Find where the given text appears and provide that cell's center as [x, y] coordinate. 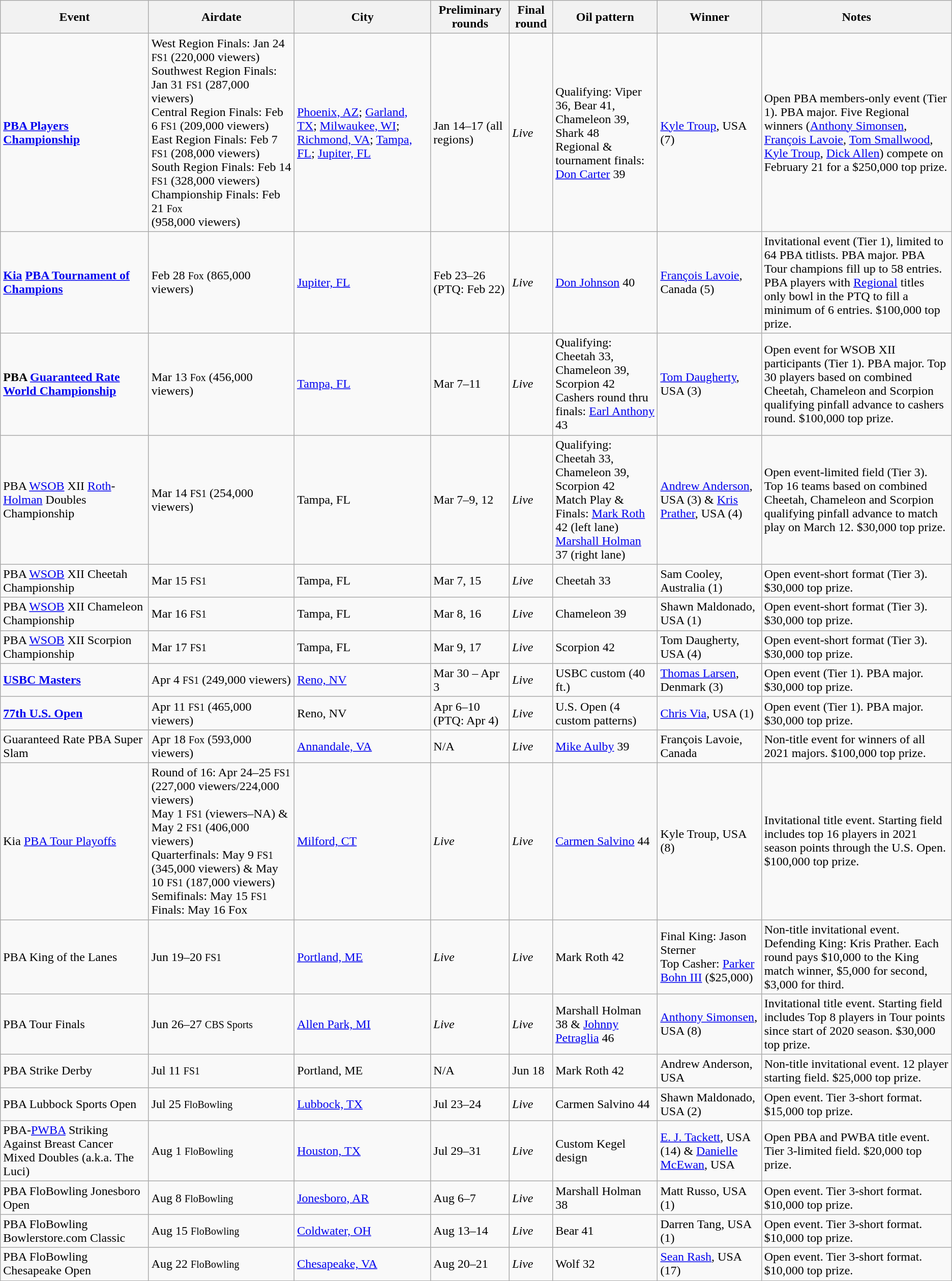
Winner [709, 17]
E. J. Tackett, USA (14) & Danielle McEwan, USA [709, 1151]
Milford, CT [363, 841]
Jul 23–24 [470, 1104]
Darren Tang, USA (1) [709, 1231]
PBA FloBowling Bowlerstore.com Classic [74, 1231]
Jan 14–17 (all regions) [470, 132]
Jun 18 [531, 1071]
Kia PBA Tour Playoffs [74, 841]
Airdate [221, 17]
Kyle Troup, USA (8) [709, 841]
Mar 17 FS1 [221, 647]
Sean Rash, USA (17) [709, 1264]
Feb 23–26(PTQ: Feb 22) [470, 282]
Chesapeake, VA [363, 1264]
Lubbock, TX [363, 1104]
Bear 41 [605, 1231]
Aug 1 FloBowling [221, 1151]
Mar 30 – Apr 3 [470, 680]
Mar 7, 15 [470, 581]
PBA WSOB XII Chameleon Championship [74, 614]
Jul 11 FS1 [221, 1071]
Mike Aulby 39 [605, 746]
Anthony Simonsen, USA (8) [709, 1025]
Chris Via, USA (1) [709, 713]
Aug 15 FloBowling [221, 1231]
Jun 19–20 FS1 [221, 957]
Tom Daugherty, USA (3) [709, 384]
U.S. Open (4 custom patterns) [605, 713]
77th U.S. Open [74, 713]
Shawn Maldonado, USA (1) [709, 614]
Qualifying: Cheetah 33, Chameleon 39, Scorpion 42Cashers round thru finals: Earl Anthony 43 [605, 384]
Andrew Anderson, USA [709, 1071]
Mar 7–9, 12 [470, 500]
Custom Kegel design [605, 1151]
Final round [531, 17]
PBA King of the Lanes [74, 957]
Aug 8 FloBowling [221, 1198]
Andrew Anderson, USA (3) & Kris Prather, USA (4) [709, 500]
Kia PBA Tournament of Champions [74, 282]
PBA WSOB XII Roth-Holman Doubles Championship [74, 500]
PBA WSOB XII Cheetah Championship [74, 581]
Non-title invitational event. Defending King: Kris Prather. Each round pays $10,000 to the King match winner, $5,000 for second, $3,000 for third. [856, 957]
Apr 4 FS1 (249,000 viewers) [221, 680]
Invitational title event. Starting field includes top 16 players in 2021 season points through the U.S. Open. $100,000 top prize. [856, 841]
Cheetah 33 [605, 581]
Mar 7–11 [470, 384]
Apr 18 Fox (593,000 viewers) [221, 746]
Aug 22 FloBowling [221, 1264]
Jonesboro, AR [363, 1198]
Non-title invitational event. 12 player starting field. $25,000 top prize. [856, 1071]
Marshall Holman 38 [605, 1198]
Mar 16 FS1 [221, 614]
Don Johnson 40 [605, 282]
Aug 6–7 [470, 1198]
Jupiter, FL [363, 282]
Qualifying: Viper 36, Bear 41, Chameleon 39, Shark 48Regional & tournament finals: Don Carter 39 [605, 132]
Mar 14 FS1 (254,000 viewers) [221, 500]
PBA FloBowling Chesapeake Open [74, 1264]
Jul 29–31 [470, 1151]
Kyle Troup, USA (7) [709, 132]
François Lavoie, Canada (5) [709, 282]
Coldwater, OH [363, 1231]
USBC Masters [74, 680]
Aug 20–21 [470, 1264]
Event [74, 17]
Apr 6–10 (PTQ: Apr 4) [470, 713]
Final King: Jason SternerTop Casher: Parker Bohn III ($25,000) [709, 957]
Open event. Tier 3-short format. $15,000 top prize. [856, 1104]
Non-title event for winners of all 2021 majors. $100,000 top prize. [856, 746]
François Lavoie, Canada [709, 746]
PBA Guaranteed Rate World Championship [74, 384]
Notes [856, 17]
Invitational title event. Starting field includes Top 8 players in Tour points since start of 2020 season. $30,000 top prize. [856, 1025]
Chameleon 39 [605, 614]
USBC custom (40 ft.) [605, 680]
Mar 8, 16 [470, 614]
PBA Lubbock Sports Open [74, 1104]
PBA FloBowling Jonesboro Open [74, 1198]
Preliminary rounds [470, 17]
Allen Park, MI [363, 1025]
PBA-PWBA Striking Against Breast Cancer Mixed Doubles (a.k.a. The Luci) [74, 1151]
Mar 9, 17 [470, 647]
PBA WSOB XII Scorpion Championship [74, 647]
Wolf 32 [605, 1264]
Open PBA and PWBA title event. Tier 3-limited field. $20,000 top prize. [856, 1151]
City [363, 17]
Houston, TX [363, 1151]
Matt Russo, USA (1) [709, 1198]
Jun 26–27 CBS Sports [221, 1025]
PBA Strike Derby [74, 1071]
Mar 13 Fox (456,000 viewers) [221, 384]
Marshall Holman 38 & Johnny Petraglia 46 [605, 1025]
Jul 25 FloBowling [221, 1104]
Feb 28 Fox (865,000 viewers) [221, 282]
Shawn Maldonado, USA (2) [709, 1104]
Phoenix, AZ; Garland, TX; Milwaukee, WI; Richmond, VA; Tampa, FL; Jupiter, FL [363, 132]
Aug 13–14 [470, 1231]
Oil pattern [605, 17]
Scorpion 42 [605, 647]
Mar 15 FS1 [221, 581]
Annandale, VA [363, 746]
Tom Daugherty, USA (4) [709, 647]
Sam Cooley, Australia (1) [709, 581]
PBA Tour Finals [74, 1025]
PBA Players Championship [74, 132]
Qualifying: Cheetah 33, Chameleon 39, Scorpion 42Match Play & Finals: Mark Roth 42 (left lane)Marshall Holman 37 (right lane) [605, 500]
Thomas Larsen, Denmark (3) [709, 680]
Apr 11 FS1 (465,000 viewers) [221, 713]
Guaranteed Rate PBA Super Slam [74, 746]
